Detect which cell encompasses the target text, then output its [x, y] center coordinate. 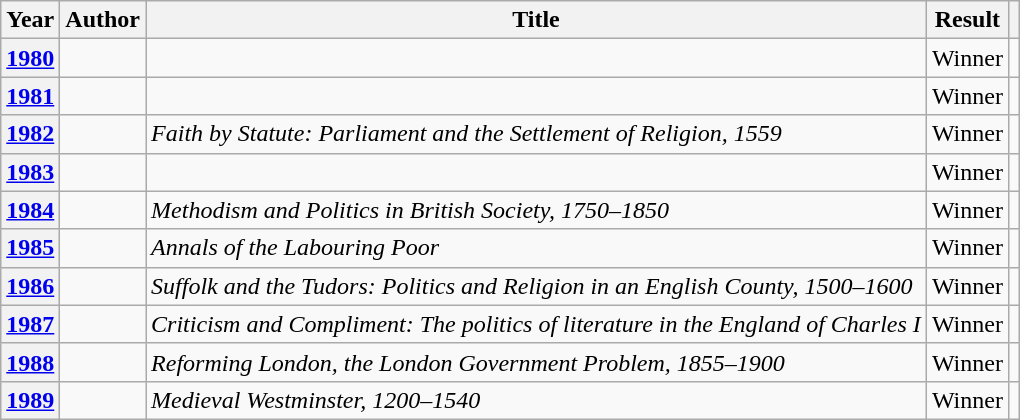
1980 [30, 58]
Reforming London, the London Government Problem, 1855–1900 [536, 362]
Faith by Statute: Parliament and the Settlement of Religion, 1559 [536, 134]
1985 [30, 248]
Methodism and Politics in British Society, 1750–1850 [536, 210]
Suffolk and the Tudors: Politics and Religion in an English County, 1500–1600 [536, 286]
Medieval Westminster, 1200–1540 [536, 400]
Criticism and Compliment: The politics of literature in the England of Charles I [536, 324]
1986 [30, 286]
Annals of the Labouring Poor [536, 248]
1988 [30, 362]
Year [30, 20]
1987 [30, 324]
1984 [30, 210]
Author [103, 20]
1981 [30, 96]
1982 [30, 134]
Result [967, 20]
1989 [30, 400]
Title [536, 20]
1983 [30, 172]
